Capture the cell that displays the provided text and extract its (x, y) central coordinate. 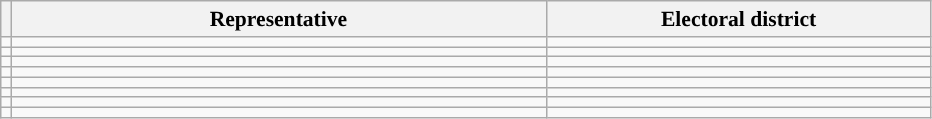
Electoral district (738, 19)
Representative (278, 19)
